Pinpoint the cell where the given text exists, returning its [X, Y] midpoint coordinate. 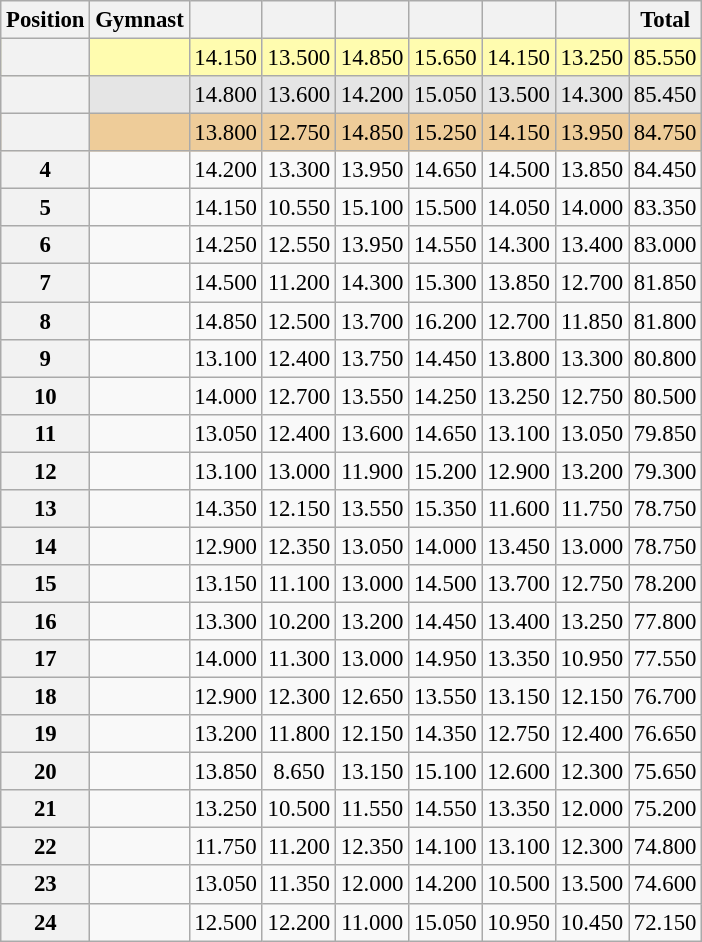
10 [46, 396]
75.650 [664, 772]
15.350 [446, 509]
24 [46, 922]
83.350 [664, 208]
14.950 [446, 659]
7 [46, 283]
11 [46, 433]
10.450 [592, 922]
83.000 [664, 245]
80.500 [664, 396]
Gymnast [140, 20]
19 [46, 734]
18 [46, 697]
12 [46, 471]
81.850 [664, 283]
11.600 [518, 509]
16.200 [446, 321]
8.650 [298, 772]
10.550 [298, 208]
12.600 [518, 772]
15.500 [446, 208]
74.800 [664, 847]
11.350 [298, 885]
72.150 [664, 922]
23 [46, 885]
22 [46, 847]
11.550 [372, 809]
5 [46, 208]
9 [46, 358]
84.450 [664, 170]
11.900 [372, 471]
76.650 [664, 734]
20 [46, 772]
11.850 [592, 321]
14.100 [446, 847]
17 [46, 659]
4 [46, 170]
14 [46, 546]
Position [46, 20]
13.450 [518, 546]
11.000 [372, 922]
79.300 [664, 471]
15 [46, 584]
15.650 [446, 58]
74.600 [664, 885]
75.200 [664, 809]
10.200 [298, 621]
78.200 [664, 584]
11.100 [298, 584]
14.050 [518, 208]
77.550 [664, 659]
76.700 [664, 697]
14.800 [226, 95]
77.800 [664, 621]
6 [46, 245]
11.300 [298, 659]
85.550 [664, 58]
81.800 [664, 321]
85.450 [664, 95]
13 [46, 509]
12.200 [298, 922]
84.750 [664, 133]
15.300 [446, 283]
21 [46, 809]
15.200 [446, 471]
12.650 [372, 697]
15.250 [446, 133]
16 [46, 621]
Total [664, 20]
80.800 [664, 358]
8 [46, 321]
13.750 [372, 358]
11.800 [298, 734]
79.850 [664, 433]
12.550 [298, 245]
